Search for the cell housing the specified text and yield its [X, Y] center coordinate. 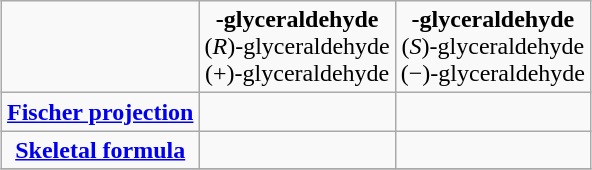
-glyceraldehyde(R)-glyceraldehyde(+)-glyceraldehyde [297, 47]
Skeletal formula [100, 150]
-glyceraldehyde(S)-glyceraldehyde(−)-glyceraldehyde [492, 47]
Fischer projection [100, 112]
